Return [X, Y] of the center of cell containing provided text 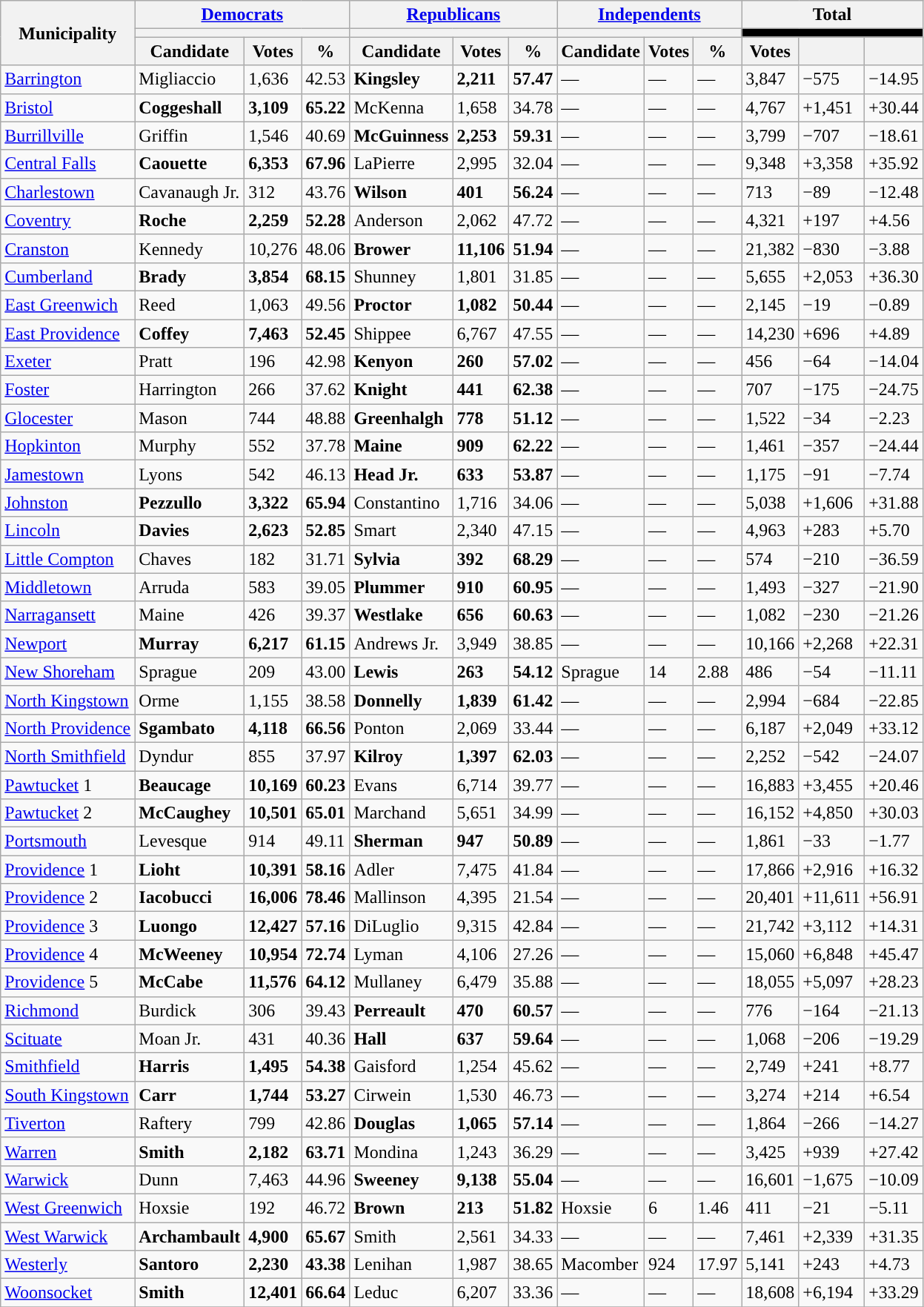
552 [273, 446]
2,253 [481, 136]
1,243 [481, 1151]
266 [273, 390]
North Smithfield [68, 756]
37.78 [326, 446]
2,259 [273, 220]
DiLuglio [402, 926]
−19.29 [894, 1039]
−3.88 [894, 248]
+3,358 [831, 164]
656 [481, 615]
39.43 [326, 1010]
4,395 [481, 898]
Woonsocket [68, 1293]
West Greenwich [68, 1208]
+243 [831, 1265]
Evans [402, 785]
21.54 [534, 898]
1.46 [717, 1208]
−575 [831, 79]
−210 [831, 559]
+30.44 [894, 107]
55.04 [534, 1179]
60.57 [534, 1010]
42.53 [326, 79]
Beaucage [190, 785]
61.42 [534, 700]
63.71 [326, 1151]
52.28 [326, 220]
4,900 [273, 1236]
66.64 [326, 1293]
5,038 [771, 503]
+939 [831, 1151]
6 [669, 1208]
57.16 [326, 926]
−357 [831, 446]
−21.13 [894, 1010]
−7.74 [894, 474]
1,744 [273, 1095]
470 [481, 1010]
57.14 [534, 1123]
Burrillville [68, 136]
38.85 [534, 643]
2,145 [771, 305]
Brown [402, 1208]
1,175 [771, 474]
40.36 [326, 1039]
51.82 [534, 1208]
36.29 [534, 1151]
49.56 [326, 305]
Kingsley [402, 79]
Raftery [190, 1123]
Coggeshall [190, 107]
Smithfield [68, 1067]
16,006 [273, 898]
2,749 [771, 1067]
Democrats [242, 15]
Plummer [402, 587]
Lewis [402, 672]
North Kingstown [68, 700]
17.97 [717, 1265]
Bristol [68, 107]
54.12 [534, 672]
Mullaney [402, 982]
−11.11 [894, 672]
Lyons [190, 474]
2,230 [273, 1265]
Pawtucket 2 [68, 813]
34.06 [534, 503]
Portsmouth [68, 841]
182 [273, 559]
61.15 [326, 643]
4,106 [481, 954]
Sweeney [402, 1179]
+1,606 [831, 503]
2,995 [481, 164]
52.85 [326, 531]
+4.89 [894, 333]
Total [832, 15]
707 [771, 390]
6,217 [273, 643]
411 [771, 1208]
1,063 [273, 305]
−542 [831, 756]
4,118 [273, 728]
924 [669, 1265]
65.22 [326, 107]
−18.61 [894, 136]
Moan Jr. [190, 1039]
Head Jr. [402, 474]
Lincoln [68, 531]
Kennedy [190, 248]
16,883 [771, 785]
1,495 [273, 1067]
2,211 [481, 79]
12,427 [273, 926]
209 [273, 672]
3,847 [771, 79]
35.88 [534, 982]
41.84 [534, 870]
−707 [831, 136]
6,353 [273, 164]
3,322 [273, 503]
+696 [831, 333]
Sylvia [402, 559]
Tiverton [68, 1123]
Roche [190, 220]
38.58 [326, 700]
Smart [402, 531]
2,340 [481, 531]
McCaughey [190, 813]
+214 [831, 1095]
−1.77 [894, 841]
+2,268 [831, 643]
+36.30 [894, 277]
6,767 [481, 333]
Caouette [190, 164]
+30.03 [894, 813]
Barrington [68, 79]
−175 [831, 390]
McKenna [402, 107]
East Providence [68, 333]
West Warwick [68, 1236]
+5.70 [894, 531]
Mallinson [402, 898]
56.24 [534, 192]
+14.31 [894, 926]
431 [273, 1039]
1,461 [771, 446]
1,546 [273, 136]
2.88 [717, 672]
6,187 [771, 728]
South Kingstown [68, 1095]
−14.27 [894, 1123]
65.01 [326, 813]
2,623 [273, 531]
+56.91 [894, 898]
−22.85 [894, 700]
+6,848 [831, 954]
Mondina [402, 1151]
Hopkinton [68, 446]
47.15 [534, 531]
Independents [649, 15]
+33.29 [894, 1293]
Migliaccio [190, 79]
McCabe [190, 982]
Sherman [402, 841]
4,321 [771, 220]
306 [273, 1010]
−266 [831, 1123]
3,109 [273, 107]
Cavanaugh Jr. [190, 192]
583 [273, 587]
Harrington [190, 390]
34.78 [534, 107]
−21.26 [894, 615]
Perreault [402, 1010]
2,561 [481, 1236]
−684 [831, 700]
1,065 [481, 1123]
Municipality [68, 33]
Shippee [402, 333]
+1,451 [831, 107]
Westerly [68, 1265]
9,348 [771, 164]
53.27 [326, 1095]
Harris [190, 1067]
Murray [190, 643]
62.03 [534, 756]
Murphy [190, 446]
+5,097 [831, 982]
1,987 [481, 1265]
48.88 [326, 418]
51.12 [534, 418]
Anderson [402, 220]
33.36 [534, 1293]
10,391 [273, 870]
Providence 2 [68, 898]
+4,850 [831, 813]
34.99 [534, 813]
9,315 [481, 926]
15,060 [771, 954]
38.65 [534, 1265]
64.12 [326, 982]
260 [481, 362]
12,401 [273, 1293]
68.15 [326, 277]
192 [273, 1208]
312 [273, 192]
776 [771, 1010]
1,068 [771, 1039]
−164 [831, 1010]
196 [273, 362]
+2,339 [831, 1236]
53.87 [534, 474]
2,252 [771, 756]
1,716 [481, 503]
Gaisford [402, 1067]
+27.42 [894, 1151]
+3,455 [831, 785]
Donnelly [402, 700]
637 [481, 1039]
2,994 [771, 700]
14,230 [771, 333]
1,864 [771, 1123]
27.26 [534, 954]
37.97 [326, 756]
744 [273, 418]
59.31 [534, 136]
Reed [190, 305]
914 [273, 841]
34.33 [534, 1236]
Santoro [190, 1265]
Orme [190, 700]
−24.07 [894, 756]
Scituate [68, 1039]
−230 [831, 615]
Davies [190, 531]
7,461 [771, 1236]
Dyndur [190, 756]
18,055 [771, 982]
Coventry [68, 220]
5,651 [481, 813]
57.02 [534, 362]
9,138 [481, 1179]
401 [481, 192]
Providence 3 [68, 926]
Mason [190, 418]
1,254 [481, 1067]
+11,611 [831, 898]
Kenyon [402, 362]
+28.23 [894, 982]
6,207 [481, 1293]
14 [669, 672]
−14.95 [894, 79]
3,425 [771, 1151]
LaPierre [402, 164]
46.72 [326, 1208]
2,062 [481, 220]
−64 [831, 362]
Westlake [402, 615]
+8.77 [894, 1067]
+2,916 [831, 870]
East Greenwich [68, 305]
Pezzullo [190, 503]
713 [771, 192]
+31.35 [894, 1236]
42.98 [326, 362]
1,839 [481, 700]
Lyman [402, 954]
Chaves [190, 559]
Levesque [190, 841]
855 [273, 756]
−12.48 [894, 192]
10,954 [273, 954]
Pratt [190, 362]
39.77 [534, 785]
Brady [190, 277]
11,576 [273, 982]
47.72 [534, 220]
486 [771, 672]
32.04 [534, 164]
−5.11 [894, 1208]
Sgambato [190, 728]
Iacobucci [190, 898]
Glocester [68, 418]
−206 [831, 1039]
5,655 [771, 277]
1,801 [481, 277]
67.96 [326, 164]
−34 [831, 418]
Macomber [601, 1265]
633 [481, 474]
31.71 [326, 559]
Lioht [190, 870]
Newport [68, 643]
3,854 [273, 277]
33.44 [534, 728]
5,141 [771, 1265]
Marchand [402, 813]
18,608 [771, 1293]
21,382 [771, 248]
1,861 [771, 841]
1,636 [273, 79]
40.69 [326, 136]
+20.46 [894, 785]
Cranston [68, 248]
1,493 [771, 587]
Little Compton [68, 559]
Brower [402, 248]
+22.31 [894, 643]
Central Falls [68, 164]
62.38 [534, 390]
Griffin [190, 136]
Charlestown [68, 192]
51.94 [534, 248]
−21.90 [894, 587]
−2.23 [894, 418]
−54 [831, 672]
39.37 [326, 615]
McGuinness [402, 136]
Dunn [190, 1179]
Coffey [190, 333]
Wilson [402, 192]
+16.32 [894, 870]
−327 [831, 587]
16,601 [771, 1179]
39.05 [326, 587]
21,742 [771, 926]
Constantino [402, 503]
−19 [831, 305]
−0.89 [894, 305]
50.89 [534, 841]
42.84 [534, 926]
−91 [831, 474]
3,274 [771, 1095]
42.86 [326, 1123]
213 [481, 1208]
50.44 [534, 305]
78.46 [326, 898]
Douglas [402, 1123]
43.00 [326, 672]
799 [273, 1123]
62.22 [534, 446]
57.47 [534, 79]
Jamestown [68, 474]
60.95 [534, 587]
46.13 [326, 474]
+241 [831, 1067]
49.11 [326, 841]
Greenhalgh [402, 418]
3,799 [771, 136]
60.23 [326, 785]
Warren [68, 1151]
1,397 [481, 756]
Knight [402, 390]
Lenihan [402, 1265]
10,276 [273, 248]
+33.12 [894, 728]
778 [481, 418]
North Providence [68, 728]
Cumberland [68, 277]
Kilroy [402, 756]
Republicans [453, 15]
Hall [402, 1039]
+2,053 [831, 277]
66.56 [326, 728]
43.38 [326, 1265]
Leduc [402, 1293]
Warwick [68, 1179]
542 [273, 474]
−24.75 [894, 390]
−10.09 [894, 1179]
37.62 [326, 390]
20,401 [771, 898]
58.16 [326, 870]
Middletown [68, 587]
44.96 [326, 1179]
Proctor [402, 305]
10,169 [273, 785]
Luongo [190, 926]
Ponton [402, 728]
31.85 [534, 277]
Burdick [190, 1010]
Providence 4 [68, 954]
1,658 [481, 107]
−21 [831, 1208]
+35.92 [894, 164]
+283 [831, 531]
Cirwein [402, 1095]
263 [481, 672]
+2,049 [831, 728]
−33 [831, 841]
2,182 [273, 1151]
947 [481, 841]
1,530 [481, 1095]
Johnston [68, 503]
10,166 [771, 643]
72.74 [326, 954]
910 [481, 587]
45.62 [534, 1067]
+6,194 [831, 1293]
16,152 [771, 813]
Providence 5 [68, 982]
11,106 [481, 248]
Archambault [190, 1236]
47.55 [534, 333]
Carr [190, 1095]
+6.54 [894, 1095]
−830 [831, 248]
−36.59 [894, 559]
Andrews Jr. [402, 643]
7,475 [481, 870]
48.06 [326, 248]
52.45 [326, 333]
Narragansett [68, 615]
441 [481, 390]
3,949 [481, 643]
+197 [831, 220]
43.76 [326, 192]
17,866 [771, 870]
6,714 [481, 785]
60.63 [534, 615]
2,069 [481, 728]
6,479 [481, 982]
+45.47 [894, 954]
Shunney [402, 277]
392 [481, 559]
4,767 [771, 107]
1,155 [273, 700]
New Shoreham [68, 672]
+4.56 [894, 220]
Foster [68, 390]
Adler [402, 870]
68.29 [534, 559]
65.94 [326, 503]
10,501 [273, 813]
456 [771, 362]
Providence 1 [68, 870]
−14.04 [894, 362]
−89 [831, 192]
Richmond [68, 1010]
McWeeney [190, 954]
1,522 [771, 418]
+3,112 [831, 926]
54.38 [326, 1067]
−1,675 [831, 1179]
+4.73 [894, 1265]
−24.44 [894, 446]
Pawtucket 1 [68, 785]
Exeter [68, 362]
4,963 [771, 531]
65.67 [326, 1236]
+31.88 [894, 503]
909 [481, 446]
46.73 [534, 1095]
Arruda [190, 587]
574 [771, 559]
59.64 [534, 1039]
426 [273, 615]
